Pinpoint the cell where the given text exists, returning its [x, y] midpoint coordinate. 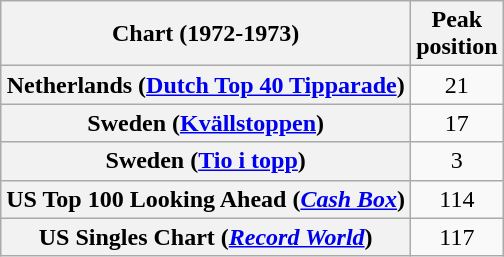
Netherlands (Dutch Top 40 Tipparade) [206, 85]
US Top 100 Looking Ahead (Cash Box) [206, 199]
17 [457, 123]
Sweden (Kvällstoppen) [206, 123]
21 [457, 85]
Chart (1972-1973) [206, 34]
US Singles Chart (Record World) [206, 237]
114 [457, 199]
Sweden (Tio i topp) [206, 161]
Peakposition [457, 34]
3 [457, 161]
117 [457, 237]
